From the cell containing the given text, extract its center point as [x, y] coordinate. 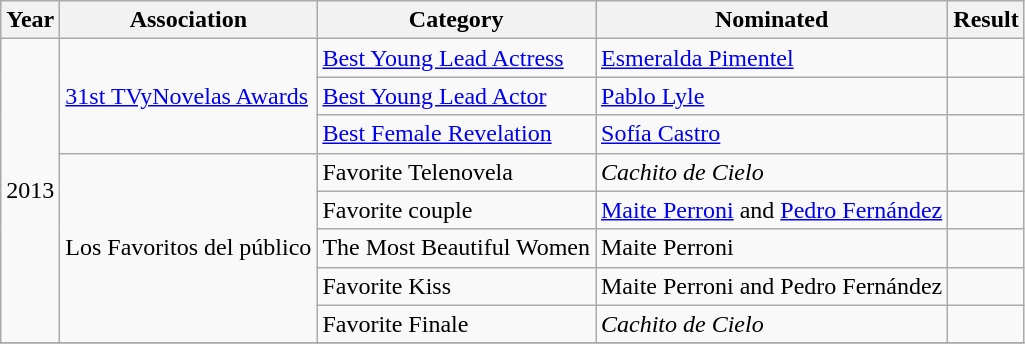
Favorite Kiss [456, 286]
Category [456, 20]
Best Young Lead Actress [456, 58]
Favorite Finale [456, 324]
Best Young Lead Actor [456, 96]
Pablo Lyle [772, 96]
Los Favoritos del público [188, 248]
Sofía Castro [772, 134]
Result [986, 20]
Esmeralda Pimentel [772, 58]
Favorite Telenovela [456, 172]
Association [188, 20]
Maite Perroni [772, 248]
Best Female Revelation [456, 134]
Favorite couple [456, 210]
The Most Beautiful Women [456, 248]
Nominated [772, 20]
2013 [30, 191]
Year [30, 20]
31st TVyNovelas Awards [188, 96]
